Return [x, y] of the center of cell containing provided text 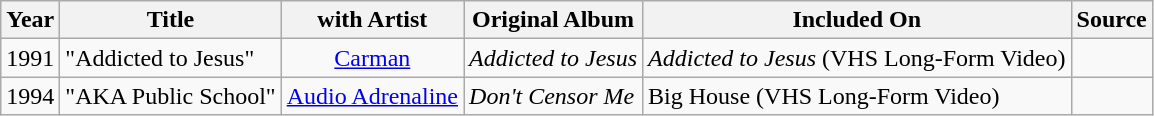
Original Album [554, 20]
with Artist [372, 20]
Carman [372, 58]
1991 [30, 58]
Big House (VHS Long-Form Video) [857, 96]
Addicted to Jesus [554, 58]
Don't Censor Me [554, 96]
"AKA Public School" [170, 96]
Source [1112, 20]
"Addicted to Jesus" [170, 58]
Addicted to Jesus (VHS Long-Form Video) [857, 58]
Audio Adrenaline [372, 96]
1994 [30, 96]
Included On [857, 20]
Title [170, 20]
Year [30, 20]
